From the cell containing the given text, extract its center point as (x, y) coordinate. 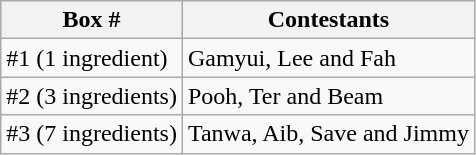
#2 (3 ingredients) (92, 96)
Gamyui, Lee and Fah (328, 58)
#3 (7 ingredients) (92, 134)
Pooh, Ter and Beam (328, 96)
#1 (1 ingredient) (92, 58)
Box # (92, 20)
Contestants (328, 20)
Tanwa, Aib, Save and Jimmy (328, 134)
